Return (x, y) of the center of cell containing provided text 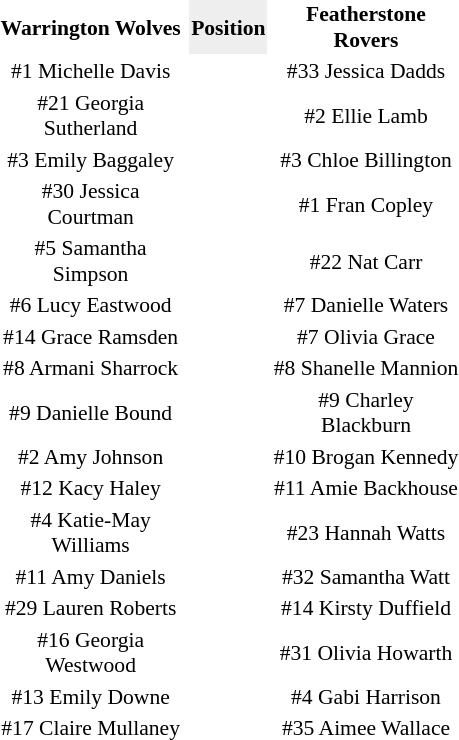
Position (228, 27)
